Determine the (x, y) coordinate at the center of the cell enclosing the given text.  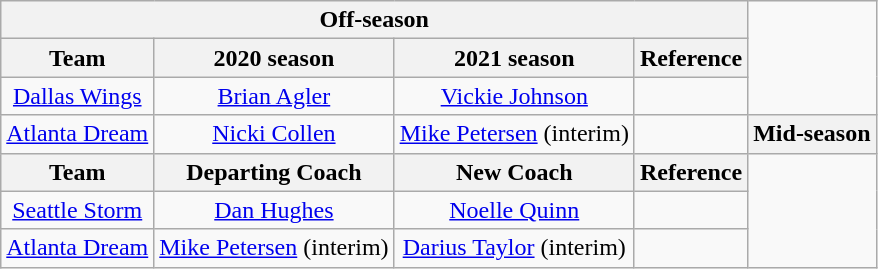
Nicki Collen (274, 134)
Darius Taylor (interim) (514, 248)
Mid-season (812, 134)
Dallas Wings (78, 96)
New Coach (514, 172)
2021 season (514, 58)
Departing Coach (274, 172)
Vickie Johnson (514, 96)
Off-season (374, 20)
Seattle Storm (78, 210)
Brian Agler (274, 96)
Noelle Quinn (514, 210)
Dan Hughes (274, 210)
2020 season (274, 58)
